Determine the [x, y] coordinate at the center of the cell enclosing the given text.  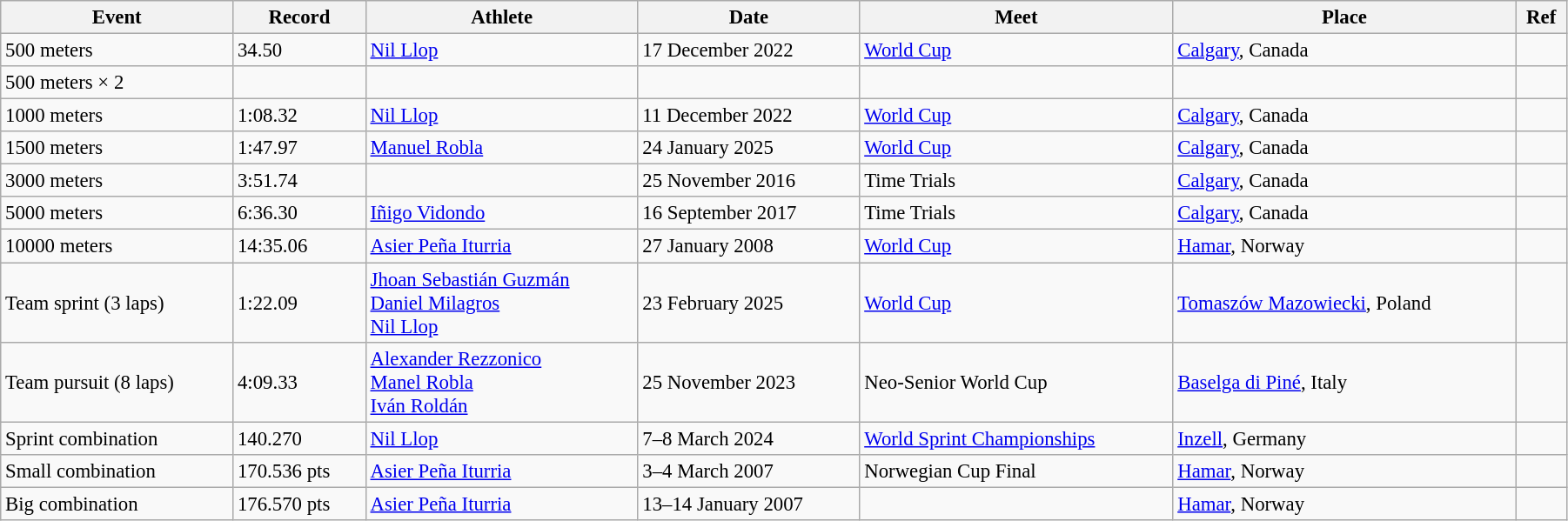
Tomaszów Mazowiecki, Poland [1344, 303]
Neo-Senior World Cup [1016, 382]
4:09.33 [299, 382]
13–14 January 2007 [748, 504]
Sprint combination [117, 438]
10000 meters [117, 246]
11 December 2022 [748, 116]
Inzell, Germany [1344, 438]
500 meters × 2 [117, 83]
Athlete [501, 17]
1:08.32 [299, 116]
Norwegian Cup Final [1016, 471]
Team pursuit (8 laps) [117, 382]
1:22.09 [299, 303]
Jhoan Sebastián GuzmánDaniel MilagrosNil Llop [501, 303]
140.270 [299, 438]
Big combination [117, 504]
1000 meters [117, 116]
1500 meters [117, 148]
25 November 2016 [748, 181]
Baselga di Piné, Italy [1344, 382]
170.536 pts [299, 471]
Date [748, 17]
7–8 March 2024 [748, 438]
Meet [1016, 17]
5000 meters [117, 213]
3:51.74 [299, 181]
Iñigo Vidondo [501, 213]
25 November 2023 [748, 382]
Ref [1541, 17]
3–4 March 2007 [748, 471]
Team sprint (3 laps) [117, 303]
14:35.06 [299, 246]
6:36.30 [299, 213]
Place [1344, 17]
Event [117, 17]
17 December 2022 [748, 50]
34.50 [299, 50]
Small combination [117, 471]
Manuel Robla [501, 148]
Alexander RezzonicoManel RoblaIván Roldán [501, 382]
Record [299, 17]
176.570 pts [299, 504]
3000 meters [117, 181]
16 September 2017 [748, 213]
1:47.97 [299, 148]
27 January 2008 [748, 246]
23 February 2025 [748, 303]
24 January 2025 [748, 148]
500 meters [117, 50]
World Sprint Championships [1016, 438]
